Capture the cell that displays the provided text and extract its [X, Y] central coordinate. 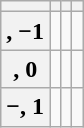
, 0 [26, 69]
−, 1 [26, 107]
, −1 [26, 31]
